Pinpoint the cell where the given text exists, returning its (x, y) midpoint coordinate. 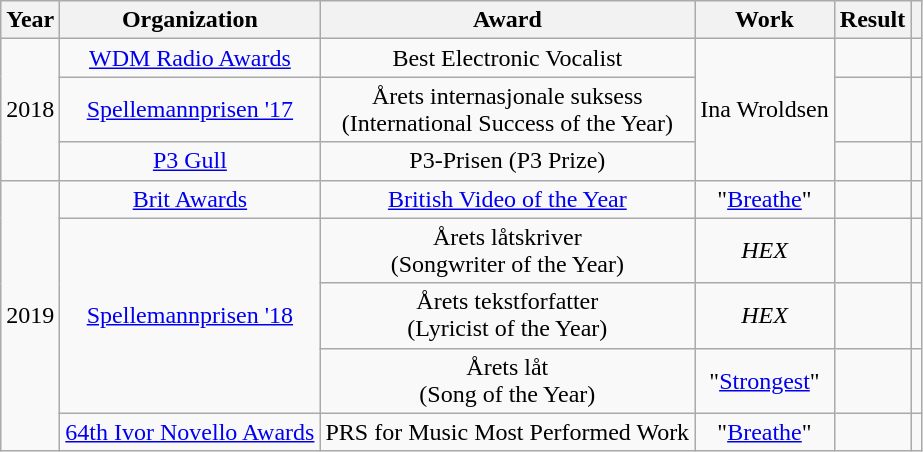
British Video of the Year (508, 199)
Spellemannprisen '17 (190, 110)
Årets låtskriver (Songwriter of the Year) (508, 250)
Årets låt (Song of the Year) (508, 380)
Best Electronic Vocalist (508, 58)
Result (872, 20)
PRS for Music Most Performed Work (508, 432)
64th Ivor Novello Awards (190, 432)
"Strongest" (765, 380)
Spellemannprisen '18 (190, 316)
Årets internasjonale suksess (International Success of the Year) (508, 110)
P3 Gull (190, 161)
2018 (30, 110)
2019 (30, 316)
Brit Awards (190, 199)
WDM Radio Awards (190, 58)
Year (30, 20)
P3-Prisen (P3 Prize) (508, 161)
Award (508, 20)
Ina Wroldsen (765, 110)
Årets tekstforfatter (Lyricist of the Year) (508, 316)
Organization (190, 20)
Work (765, 20)
